Identify which cell holds the provided text, then report its [X, Y] central coordinate. 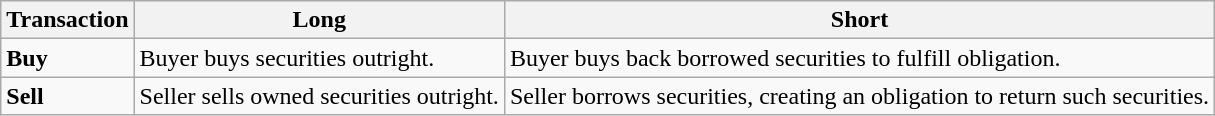
Sell [68, 96]
Seller sells owned securities outright. [319, 96]
Short [859, 20]
Buyer buys securities outright. [319, 58]
Seller borrows securities, creating an obligation to return such securities. [859, 96]
Buyer buys back borrowed securities to fulfill obligation. [859, 58]
Long [319, 20]
Transaction [68, 20]
Buy [68, 58]
